Scan for the cell matching the given text and deliver its [X, Y] coordinate at center. 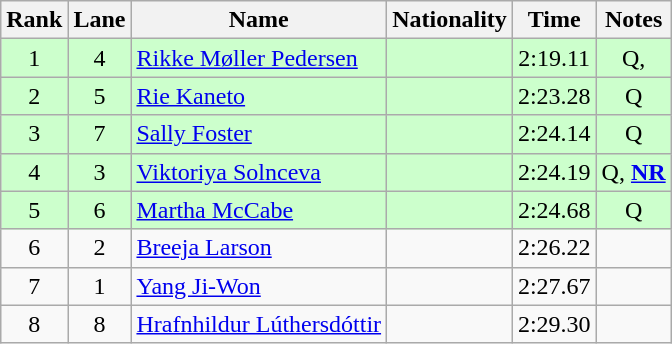
Breeja Larson [259, 248]
Rikke Møller Pedersen [259, 58]
Sally Foster [259, 134]
Name [259, 20]
2:26.22 [554, 248]
Rie Kaneto [259, 96]
2:24.68 [554, 210]
Time [554, 20]
Notes [634, 20]
Q, [634, 58]
Hrafnhildur Lúthersdóttir [259, 324]
Martha McCabe [259, 210]
Lane [100, 20]
2:29.30 [554, 324]
Rank [34, 20]
Nationality [450, 20]
Yang Ji-Won [259, 286]
2:23.28 [554, 96]
2:19.11 [554, 58]
Q, NR [634, 172]
2:24.19 [554, 172]
2:27.67 [554, 286]
2:24.14 [554, 134]
Viktoriya Solnceva [259, 172]
